Find where the given text appears and provide that cell's center as [X, Y] coordinate. 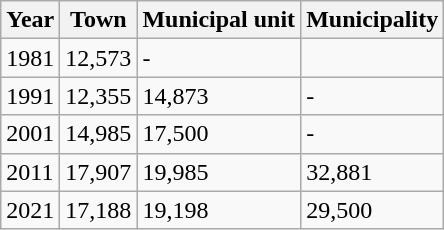
17,500 [219, 134]
Municipal unit [219, 20]
1981 [30, 58]
2021 [30, 210]
2001 [30, 134]
Town [98, 20]
32,881 [372, 172]
12,355 [98, 96]
Municipality [372, 20]
1991 [30, 96]
12,573 [98, 58]
Year [30, 20]
19,198 [219, 210]
29,500 [372, 210]
2011 [30, 172]
14,985 [98, 134]
14,873 [219, 96]
17,907 [98, 172]
17,188 [98, 210]
19,985 [219, 172]
